Pinpoint the cell where the given text exists, returning its [x, y] midpoint coordinate. 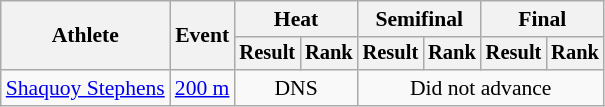
200 m [202, 88]
Athlete [86, 36]
Heat [296, 19]
Final [542, 19]
Semifinal [420, 19]
Event [202, 36]
Did not advance [481, 88]
Shaquoy Stephens [86, 88]
DNS [296, 88]
